Extract the (X, Y) coordinate from the center of the cell holding the provided text.  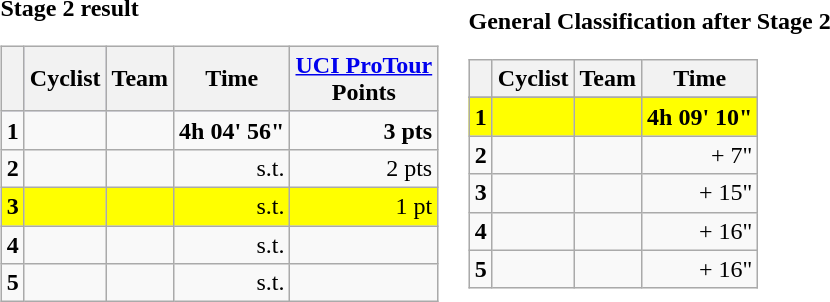
UCI ProTourPoints (364, 78)
+ 15" (700, 193)
2 pts (364, 168)
4h 04' 56" (232, 130)
4h 09' 10" (700, 117)
3 pts (364, 130)
1 pt (364, 206)
+ 7" (700, 155)
